Find where the given text appears and provide that cell's center as [x, y] coordinate. 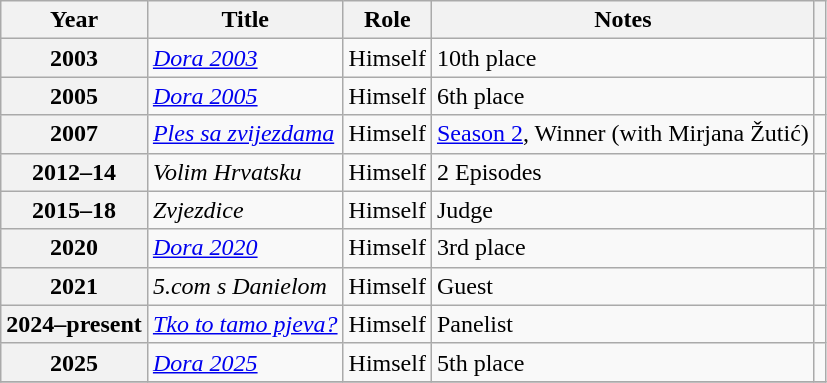
Title [245, 20]
Judge [622, 210]
Guest [622, 286]
Zvjezdice [245, 210]
2012–14 [74, 172]
2024–present [74, 324]
Notes [622, 20]
Season 2, Winner (with Mirjana Žutić) [622, 134]
Year [74, 20]
Tko to tamo pjeva? [245, 324]
5th place [622, 362]
2020 [74, 248]
2015–18 [74, 210]
2007 [74, 134]
2025 [74, 362]
2021 [74, 286]
6th place [622, 96]
Dora 2003 [245, 58]
2 Episodes [622, 172]
Panelist [622, 324]
3rd place [622, 248]
Dora 2025 [245, 362]
Dora 2005 [245, 96]
10th place [622, 58]
5.com s Danielom [245, 286]
Volim Hrvatsku [245, 172]
2005 [74, 96]
Ples sa zvijezdama [245, 134]
2003 [74, 58]
Dora 2020 [245, 248]
Role [387, 20]
